Return the (x, y) coordinate for the center point of the cell that contains the specified text.  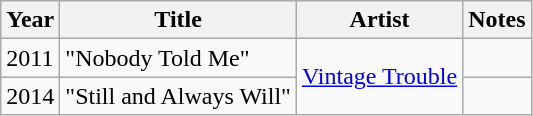
Title (178, 20)
Artist (379, 20)
Vintage Trouble (379, 77)
Notes (497, 20)
"Nobody Told Me" (178, 58)
Year (30, 20)
2011 (30, 58)
2014 (30, 96)
"Still and Always Will" (178, 96)
